Capture the cell that displays the provided text and extract its (x, y) central coordinate. 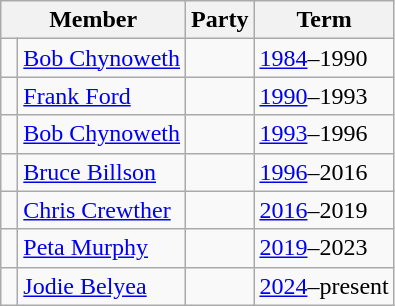
Party (220, 20)
1990–1993 (324, 96)
Chris Crewther (102, 210)
2019–2023 (324, 248)
1984–1990 (324, 58)
Bruce Billson (102, 172)
2024–present (324, 286)
2016–2019 (324, 210)
1996–2016 (324, 172)
Jodie Belyea (102, 286)
Peta Murphy (102, 248)
Term (324, 20)
1993–1996 (324, 134)
Frank Ford (102, 96)
Member (94, 20)
